Capture the cell that displays the provided text and extract its [X, Y] central coordinate. 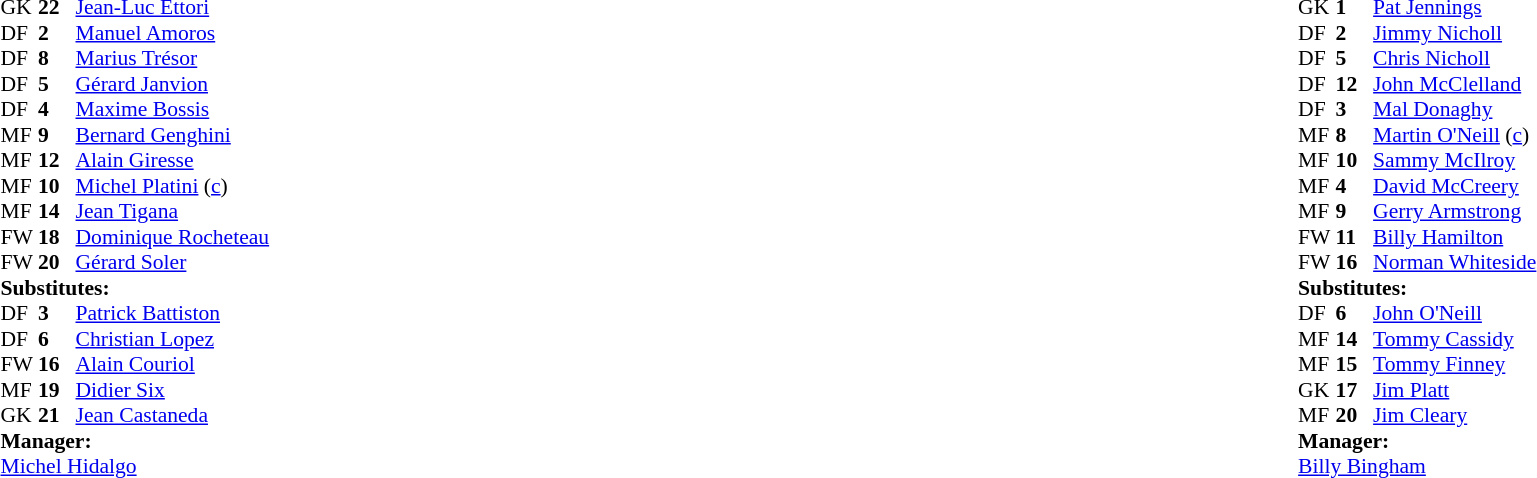
Alain Couriol [173, 365]
15 [1355, 365]
21 [57, 415]
David McCreery [1454, 186]
Chris Nicholl [1454, 59]
Christian Lopez [173, 339]
Sammy McIlroy [1454, 161]
19 [57, 390]
Jim Platt [1454, 390]
17 [1355, 390]
Michel Platini (c) [173, 186]
Tommy Cassidy [1454, 339]
Maxime Bossis [173, 109]
Mal Donaghy [1454, 109]
Martin O'Neill (c) [1454, 135]
Gérard Janvion [173, 84]
18 [57, 237]
Norman Whiteside [1454, 263]
Jimmy Nicholl [1454, 33]
John O'Neill [1454, 313]
Didier Six [173, 390]
Jean Castaneda [173, 415]
Jim Cleary [1454, 415]
Billy Hamilton [1454, 237]
Jean Tigana [173, 211]
Bernard Genghini [173, 135]
Gérard Soler [173, 263]
John McClelland [1454, 84]
Marius Trésor [173, 59]
Alain Giresse [173, 161]
Patrick Battiston [173, 313]
Manuel Amoros [173, 33]
Gerry Armstrong [1454, 211]
Dominique Rocheteau [173, 237]
Tommy Finney [1454, 365]
11 [1355, 237]
